Find where the given text appears and provide that cell's center as (X, Y) coordinate. 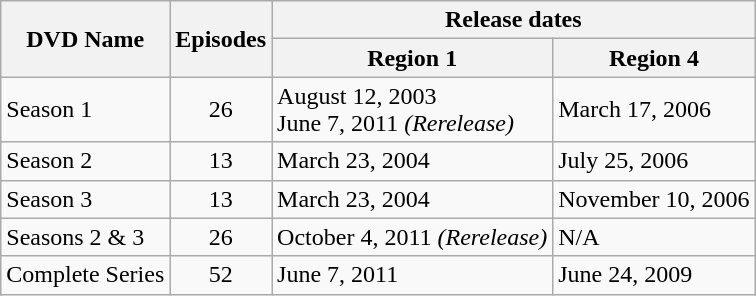
Season 3 (86, 199)
N/A (654, 237)
July 25, 2006 (654, 161)
DVD Name (86, 39)
Release dates (514, 20)
Season 2 (86, 161)
52 (221, 275)
Complete Series (86, 275)
October 4, 2011 (Rerelease) (412, 237)
Region 4 (654, 58)
Region 1 (412, 58)
Seasons 2 & 3 (86, 237)
June 24, 2009 (654, 275)
March 17, 2006 (654, 110)
August 12, 2003June 7, 2011 (Rerelease) (412, 110)
June 7, 2011 (412, 275)
Season 1 (86, 110)
November 10, 2006 (654, 199)
Episodes (221, 39)
